Search for the cell housing the specified text and yield its [x, y] center coordinate. 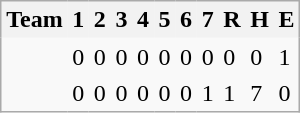
R [232, 20]
4 [143, 20]
3 [122, 20]
E [287, 20]
2 [100, 20]
6 [186, 20]
H [259, 20]
5 [165, 20]
Team [34, 20]
